Output the (X, Y) coordinate of the center of the cell containing the given text.  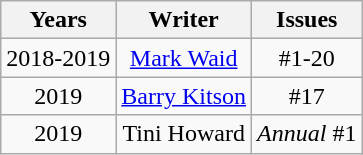
#1-20 (307, 58)
Issues (307, 20)
Annual #1 (307, 134)
#17 (307, 96)
2018-2019 (58, 58)
Mark Waid (184, 58)
Writer (184, 20)
Tini Howard (184, 134)
Years (58, 20)
Barry Kitson (184, 96)
